Extract the [x, y] coordinate from the center of the cell holding the provided text.  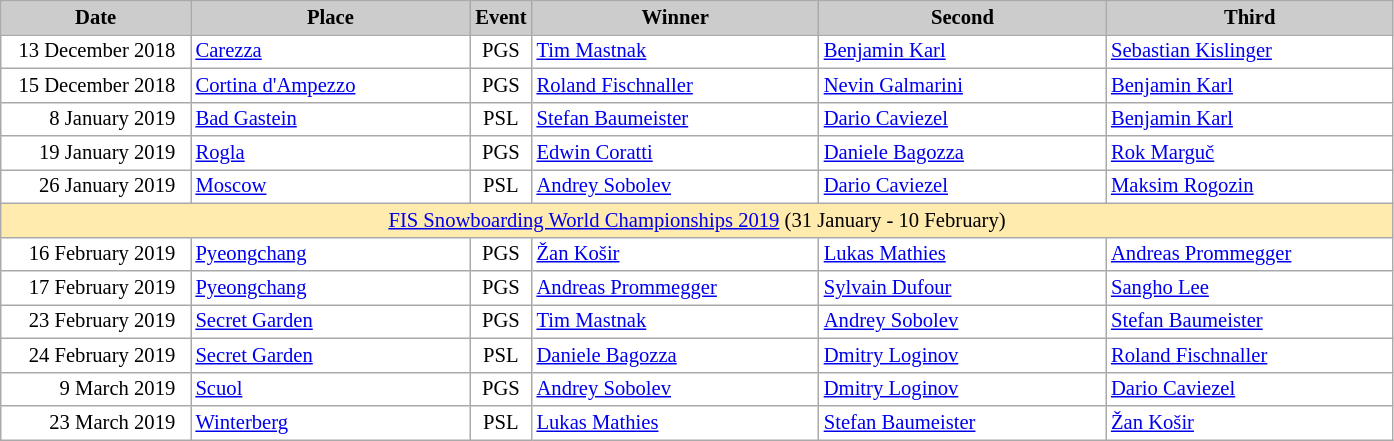
Cortina d'Ampezzo [330, 85]
Scuol [330, 389]
Edwin Coratti [676, 153]
19 January 2019 [96, 153]
Rogla [330, 153]
Maksim Rogozin [1250, 186]
Sangho Lee [1250, 287]
Sylvain Dufour [962, 287]
Winner [676, 17]
Date [96, 17]
8 January 2019 [96, 119]
Event [500, 17]
Third [1250, 17]
Carezza [330, 51]
17 February 2019 [96, 287]
26 January 2019 [96, 186]
Bad Gastein [330, 119]
FIS Snowboarding World Championships 2019 (31 January - 10 February) [698, 220]
24 February 2019 [96, 355]
Rok Marguč [1250, 153]
Place [330, 17]
9 March 2019 [96, 389]
Moscow [330, 186]
Sebastian Kislinger [1250, 51]
Nevin Galmarini [962, 85]
16 February 2019 [96, 254]
15 December 2018 [96, 85]
Winterberg [330, 423]
Second [962, 17]
23 February 2019 [96, 321]
13 December 2018 [96, 51]
23 March 2019 [96, 423]
